Identify which cell holds the provided text, then report its (x, y) central coordinate. 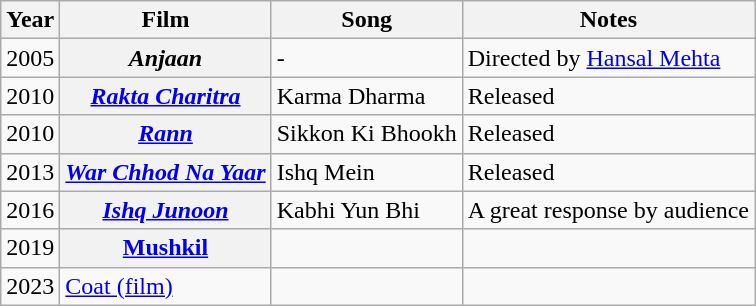
Film (166, 20)
Directed by Hansal Mehta (608, 58)
Kabhi Yun Bhi (366, 210)
2019 (30, 248)
Karma Dharma (366, 96)
Sikkon Ki Bhookh (366, 134)
Notes (608, 20)
2005 (30, 58)
A great response by audience (608, 210)
Ishq Junoon (166, 210)
Rann (166, 134)
2016 (30, 210)
Year (30, 20)
War Chhod Na Yaar (166, 172)
Coat (film) (166, 286)
- (366, 58)
Ishq Mein (366, 172)
2013 (30, 172)
Mushkil (166, 248)
2023 (30, 286)
Anjaan (166, 58)
Rakta Charitra (166, 96)
Song (366, 20)
